From the cell containing the given text, extract its center point as (x, y) coordinate. 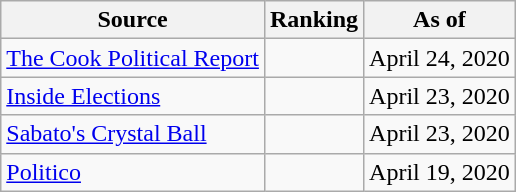
Sabato's Crystal Ball (133, 134)
Ranking (314, 20)
Inside Elections (133, 96)
The Cook Political Report (133, 58)
April 19, 2020 (440, 172)
Politico (133, 172)
Source (133, 20)
As of (440, 20)
April 24, 2020 (440, 58)
